Locate the cell with the specified text and output its [x, y] center coordinate. 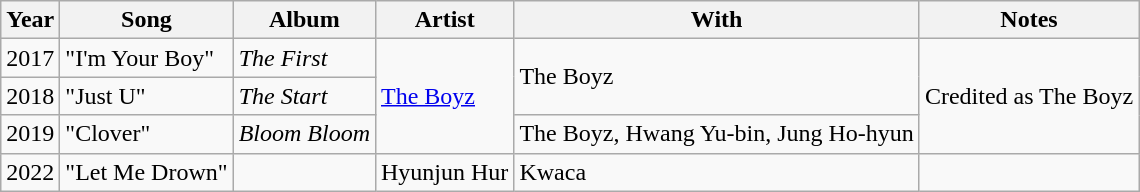
2018 [30, 96]
Artist [444, 20]
2019 [30, 134]
The First [304, 58]
Notes [1028, 20]
2022 [30, 172]
Hyunjun Hur [444, 172]
With [716, 20]
"Just U" [146, 96]
"Clover" [146, 134]
Year [30, 20]
The Start [304, 96]
Credited as The Boyz [1028, 96]
Bloom Bloom [304, 134]
2017 [30, 58]
"Let Me Drown" [146, 172]
Kwaca [716, 172]
The Boyz, Hwang Yu-bin, Jung Ho-hyun [716, 134]
"I'm Your Boy" [146, 58]
Song [146, 20]
Album [304, 20]
